Locate the cell with the specified text and output its (x, y) center coordinate. 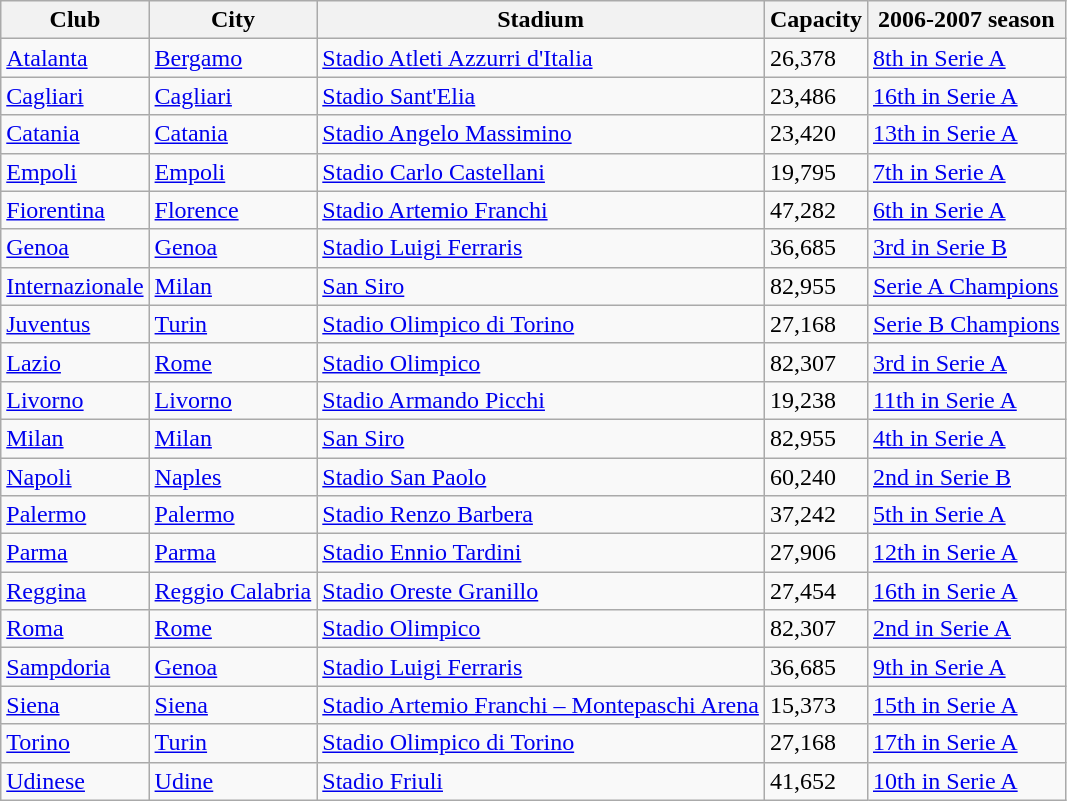
Udine (233, 781)
Capacity (816, 20)
60,240 (816, 477)
27,906 (816, 553)
41,652 (816, 781)
Stadio San Paolo (541, 477)
Stadio Artemio Franchi – Montepaschi Arena (541, 705)
Reggina (75, 591)
10th in Serie A (966, 781)
Florence (233, 210)
7th in Serie A (966, 172)
Lazio (75, 362)
Atalanta (75, 58)
Bergamo (233, 58)
Roma (75, 629)
Stadio Atleti Azzurri d'Italia (541, 58)
2nd in Serie B (966, 477)
Fiorentina (75, 210)
Stadio Artemio Franchi (541, 210)
15th in Serie A (966, 705)
Stadio Oreste Granillo (541, 591)
2006-2007 season (966, 20)
3rd in Serie B (966, 248)
Udinese (75, 781)
15,373 (816, 705)
Naples (233, 477)
Stadio Carlo Castellani (541, 172)
2nd in Serie A (966, 629)
Serie A Champions (966, 286)
3rd in Serie A (966, 362)
City (233, 20)
Serie B Champions (966, 324)
Stadio Friuli (541, 781)
11th in Serie A (966, 400)
Sampdoria (75, 667)
Stadio Sant'Elia (541, 96)
Stadio Renzo Barbera (541, 515)
Torino (75, 743)
Reggio Calabria (233, 591)
26,378 (816, 58)
Juventus (75, 324)
12th in Serie A (966, 553)
9th in Serie A (966, 667)
37,242 (816, 515)
5th in Serie A (966, 515)
13th in Serie A (966, 134)
4th in Serie A (966, 438)
Napoli (75, 477)
Stadio Angelo Massimino (541, 134)
23,420 (816, 134)
Club (75, 20)
27,454 (816, 591)
8th in Serie A (966, 58)
47,282 (816, 210)
23,486 (816, 96)
19,795 (816, 172)
Internazionale (75, 286)
Stadio Ennio Tardini (541, 553)
Stadio Armando Picchi (541, 400)
17th in Serie A (966, 743)
Stadium (541, 20)
6th in Serie A (966, 210)
19,238 (816, 400)
